Find where the given text appears and provide that cell's center as (X, Y) coordinate. 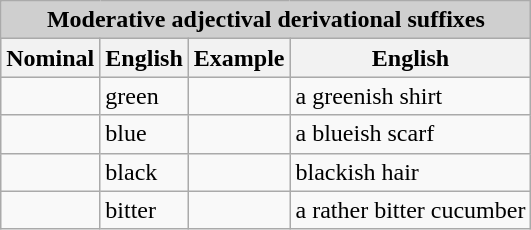
green (144, 96)
bitter (144, 210)
a rather bitter cucumber (410, 210)
Nominal (50, 58)
a greenish shirt (410, 96)
Example (239, 58)
Moderative adjectival derivational suffixes (266, 20)
a blueish scarf (410, 134)
black (144, 172)
blackish hair (410, 172)
blue (144, 134)
